Locate the cell with the specified text and output its (x, y) center coordinate. 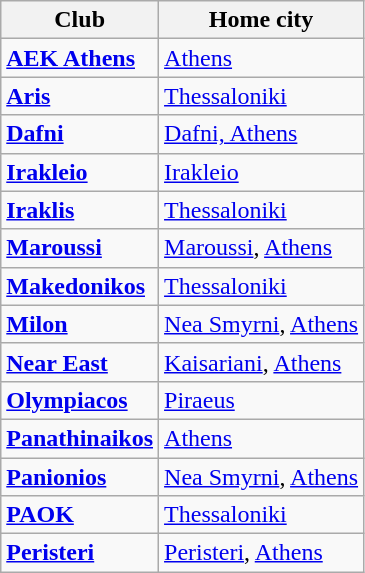
Panionios (80, 477)
Milon (80, 324)
Maroussi (80, 248)
Near East (80, 362)
AEK Athens (80, 58)
PAOK (80, 515)
Club (80, 20)
Dafni, Athens (262, 134)
Home city (262, 20)
Maroussi, Athens (262, 248)
Aris (80, 96)
Piraeus (262, 400)
Iraklis (80, 210)
Peristeri (80, 553)
Olympiacos (80, 400)
Dafni (80, 134)
Peristeri, Athens (262, 553)
Kaisariani, Athens (262, 362)
Makedonikos (80, 286)
Panathinaikos (80, 438)
